Output the (X, Y) coordinate of the center of the cell containing the given text.  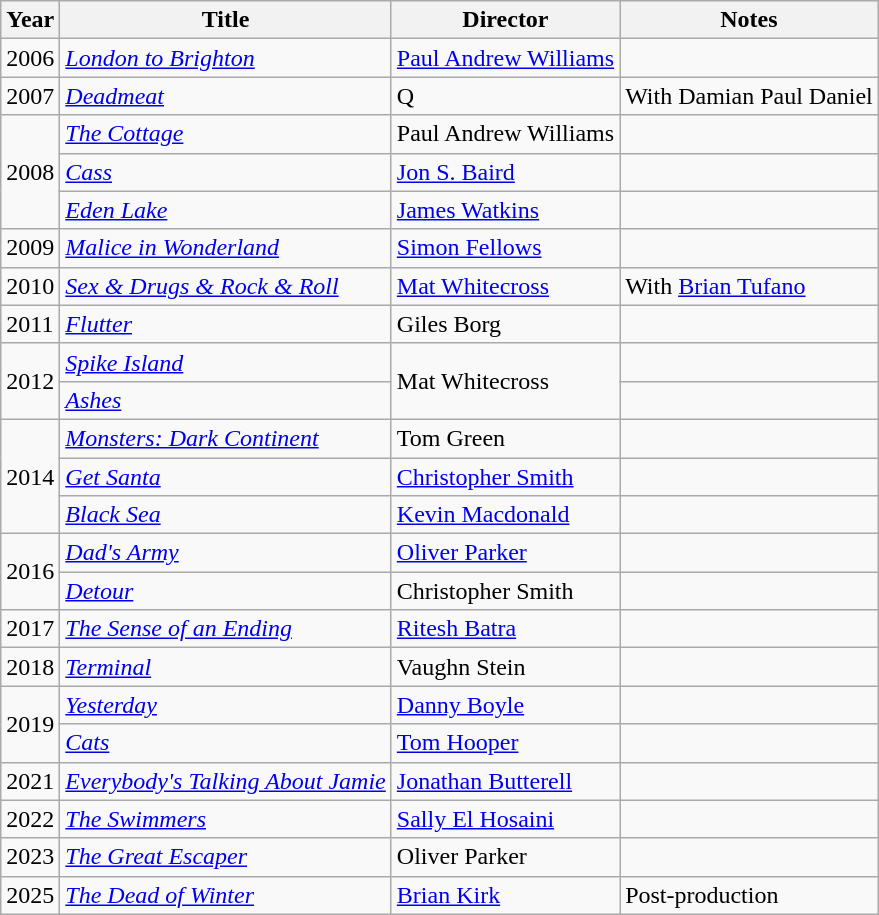
Ritesh Batra (505, 629)
2022 (30, 819)
With Damian Paul Daniel (750, 96)
Simon Fellows (505, 248)
Title (226, 20)
Notes (750, 20)
2016 (30, 572)
2012 (30, 381)
The Great Escaper (226, 857)
2011 (30, 324)
The Sense of an Ending (226, 629)
Eden Lake (226, 210)
2014 (30, 476)
Detour (226, 591)
Sally El Hosaini (505, 819)
2018 (30, 667)
The Dead of Winter (226, 895)
2008 (30, 172)
Get Santa (226, 477)
2009 (30, 248)
London to Brighton (226, 58)
Spike Island (226, 362)
Cats (226, 743)
Brian Kirk (505, 895)
Cass (226, 172)
2006 (30, 58)
2019 (30, 724)
Tom Green (505, 438)
Director (505, 20)
Deadmeat (226, 96)
Malice in Wonderland (226, 248)
2010 (30, 286)
Monsters: Dark Continent (226, 438)
Year (30, 20)
Giles Borg (505, 324)
Jon S. Baird (505, 172)
2025 (30, 895)
Yesterday (226, 705)
Dad's Army (226, 553)
Danny Boyle (505, 705)
2007 (30, 96)
2021 (30, 781)
Ashes (226, 400)
Everybody's Talking About Jamie (226, 781)
2023 (30, 857)
Terminal (226, 667)
The Swimmers (226, 819)
Vaughn Stein (505, 667)
Kevin Macdonald (505, 515)
The Cottage (226, 134)
2017 (30, 629)
With Brian Tufano (750, 286)
James Watkins (505, 210)
Sex & Drugs & Rock & Roll (226, 286)
Q (505, 96)
Black Sea (226, 515)
Jonathan Butterell (505, 781)
Flutter (226, 324)
Tom Hooper (505, 743)
Post-production (750, 895)
